Pinpoint the cell where the given text exists, returning its (X, Y) midpoint coordinate. 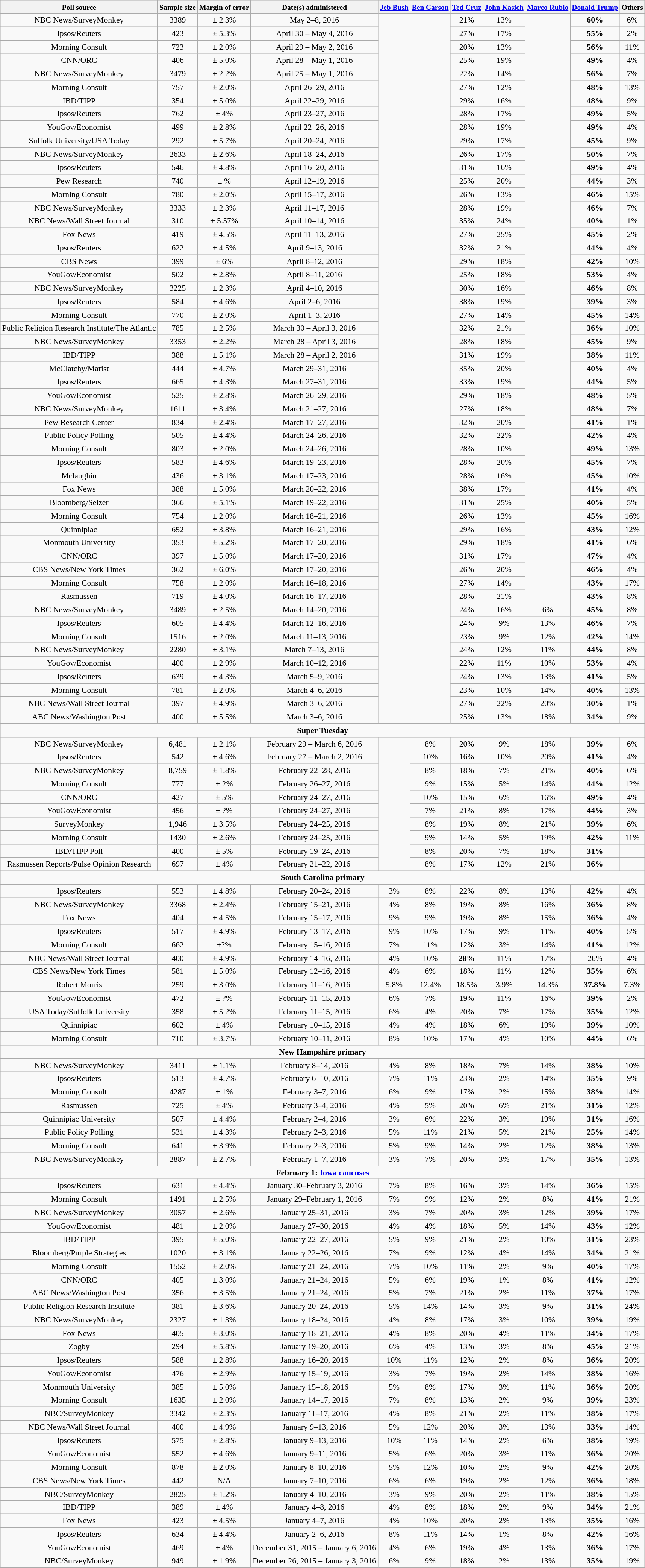
March 18–21, 2016 (314, 516)
546 (178, 168)
777 (178, 784)
± 5.5% (224, 717)
14.3% (548, 985)
February 11–16, 2016 (314, 985)
834 (178, 422)
723 (178, 47)
March 21–27, 2016 (314, 409)
Others (632, 7)
Super Tuesday (322, 730)
± 3.4% (224, 409)
± 5.3% (224, 34)
February 22–28, 2016 (314, 771)
780 (178, 194)
Date(s) administered (314, 7)
March 17–27, 2016 (314, 422)
622 (178, 248)
February 10–11, 2016 (314, 1038)
± % (224, 181)
50% (595, 154)
1,946 (178, 824)
March 27–31, 2016 (314, 382)
362 (178, 569)
April 11–13, 2016 (314, 235)
± 3.6% (224, 1307)
February 1: Iowa caucuses (322, 1173)
January 8–10, 2016 (314, 1467)
631 (178, 1186)
3353 (178, 342)
March 30 – April 3, 2016 (314, 328)
356 (178, 1293)
436 (178, 476)
456 (178, 811)
March 4–6, 2016 (314, 690)
3333 (178, 208)
January 9–11, 2016 (314, 1454)
Public Religion Research Institute/The Atlantic (79, 328)
634 (178, 1535)
292 (178, 141)
± 5.8% (224, 1347)
581 (178, 971)
575 (178, 1440)
3057 (178, 1213)
583 (178, 463)
± 6.0% (224, 569)
762 (178, 114)
354 (178, 101)
505 (178, 436)
April 29 – May 2, 2016 (314, 47)
Suffolk University/USA Today (79, 141)
Margin of error (224, 7)
Ted Cruz (467, 7)
395 (178, 1240)
725 (178, 1106)
2327 (178, 1320)
April 10–14, 2016 (314, 221)
April 20–24, 2016 (314, 141)
± 1.2% (224, 1494)
New Hampshire primary (322, 1052)
2633 (178, 154)
CBS News (79, 261)
April 28 – May 1, 2016 (314, 61)
N/A (224, 1481)
February 6–10, 2016 (314, 1079)
March 20–22, 2016 (314, 489)
March 7–13, 2016 (314, 650)
± 2.1% (224, 744)
January 4–7, 2016 (314, 1521)
± 2.7% (224, 1159)
507 (178, 1119)
January 11–17, 2016 (314, 1414)
665 (178, 382)
740 (178, 181)
3342 (178, 1414)
March 16–21, 2016 (314, 530)
March 10–12, 2016 (314, 663)
February 13–17, 2016 (314, 931)
Pew Research (79, 181)
February 12–16, 2016 (314, 971)
785 (178, 328)
± 6% (224, 261)
April 1–3, 2016 (314, 315)
641 (178, 1146)
37% (595, 1293)
± 3.8% (224, 530)
± 1.1% (224, 1066)
April 16–20, 2016 (314, 168)
513 (178, 1079)
878 (178, 1467)
719 (178, 597)
37.8% (595, 985)
February 14–16, 2016 (314, 958)
3389 (178, 20)
588 (178, 1360)
± 5.7% (224, 141)
John Kasich (504, 7)
January 29–February 1, 2016 (314, 1199)
March 5–9, 2016 (314, 677)
652 (178, 530)
January 19–20, 2016 (314, 1347)
April 8–11, 2016 (314, 275)
SurveyMonkey (79, 824)
Robert Morris (79, 985)
1491 (178, 1199)
January 7–10, 2016 (314, 1481)
3479 (178, 74)
South Carolina primary (322, 878)
Marco Rubio (548, 7)
542 (178, 757)
584 (178, 302)
January 2–6, 2016 (314, 1535)
6,481 (178, 744)
January 22–27, 2016 (314, 1240)
427 (178, 797)
3411 (178, 1066)
476 (178, 1374)
399 (178, 261)
525 (178, 395)
February 15–21, 2016 (314, 905)
Ben Carson (430, 7)
47% (595, 556)
February 1–7, 2016 (314, 1159)
January 4–10, 2016 (314, 1494)
Sample size (178, 7)
Quinnipiac University (79, 1119)
Jeb Bush (394, 7)
294 (178, 1347)
758 (178, 583)
March 11–13, 2016 (314, 637)
April 4–10, 2016 (314, 288)
697 (178, 864)
April 18–24, 2016 (314, 154)
February 3–4, 2016 (314, 1106)
± 2% (224, 784)
310 (178, 221)
472 (178, 998)
March 14–20, 2016 (314, 610)
1611 (178, 409)
55% (595, 34)
± 1.9% (224, 1561)
481 (178, 1226)
Donald Trump (595, 7)
444 (178, 369)
Poll source (79, 7)
April 8–12, 2016 (314, 261)
± 1.8% (224, 771)
December 31, 2015 – January 6, 2016 (314, 1548)
259 (178, 985)
April 22–29, 2016 (314, 101)
12.4% (430, 985)
April 30 – May 4, 2016 (314, 34)
3.9% (504, 985)
±?% (224, 945)
January 14–17, 2016 (314, 1400)
3368 (178, 905)
January 18–24, 2016 (314, 1320)
770 (178, 315)
May 2–8, 2016 (314, 20)
February 21–22, 2016 (314, 864)
442 (178, 1481)
419 (178, 235)
60% (595, 20)
January 30–February 3, 2016 (314, 1186)
Mclaughin (79, 476)
± 4.0% (224, 597)
381 (178, 1307)
± 3.7% (224, 1038)
639 (178, 677)
March 19–22, 2016 (314, 502)
18.5% (467, 985)
February 8–14, 2016 (314, 1066)
± 3.9% (224, 1146)
March 29–31, 2016 (314, 369)
January 20–24, 2016 (314, 1307)
7.3% (632, 985)
March 26–29, 2016 (314, 395)
358 (178, 1012)
February 2–4, 2016 (314, 1119)
January 18–21, 2016 (314, 1333)
404 (178, 918)
March 17–23, 2016 (314, 476)
± 1.3% (224, 1320)
366 (178, 502)
2825 (178, 1494)
± 1% (224, 1092)
552 (178, 1454)
April 23–27, 2016 (314, 114)
March 16–17, 2016 (314, 597)
8,759 (178, 771)
February 10–15, 2016 (314, 1025)
January 22–26, 2016 (314, 1253)
1552 (178, 1266)
531 (178, 1132)
Bloomberg/Selzer (79, 502)
January 15–18, 2016 (314, 1387)
March 12–16, 2016 (314, 623)
April 2–6, 2016 (314, 302)
757 (178, 87)
1020 (178, 1253)
February 27 – March 2, 2016 (314, 757)
February 20–24, 2016 (314, 891)
February 26–27, 2016 (314, 784)
517 (178, 931)
389 (178, 1507)
February 3–7, 2016 (314, 1092)
710 (178, 1038)
February 15–16, 2016 (314, 945)
April 22–26, 2016 (314, 128)
IBD/TIPP Poll (79, 851)
502 (178, 275)
553 (178, 891)
McClatchy/Marist (79, 369)
March 16–18, 2016 (314, 583)
353 (178, 543)
January 25–31, 2016 (314, 1213)
406 (178, 61)
April 12–19, 2016 (314, 181)
April 15–17, 2016 (314, 194)
Zogby (79, 1347)
4287 (178, 1092)
754 (178, 516)
1516 (178, 637)
Public Religion Research Institute (79, 1307)
February 15–17, 2016 (314, 918)
5.8% (394, 985)
3225 (178, 288)
Rasmussen Reports/Pulse Opinion Research (79, 864)
949 (178, 1561)
December 26, 2015 – January 3, 2016 (314, 1561)
January 4–8, 2016 (314, 1507)
March 28 – April 3, 2016 (314, 342)
2280 (178, 650)
April 26–29, 2016 (314, 87)
Bloomberg/Purple Strategies (79, 1253)
January 16–20, 2016 (314, 1360)
1430 (178, 838)
469 (178, 1548)
February 29 – March 6, 2016 (314, 744)
April 11–17, 2016 (314, 208)
March 28 – April 2, 2016 (314, 355)
2887 (178, 1159)
3489 (178, 610)
USA Today/Suffolk University (79, 1012)
March 19–23, 2016 (314, 463)
± 5.57% (224, 221)
February 19–24, 2016 (314, 851)
602 (178, 1025)
781 (178, 690)
662 (178, 945)
499 (178, 128)
April 9–13, 2016 (314, 248)
1635 (178, 1400)
605 (178, 623)
Pew Research Center (79, 422)
January 27–30, 2016 (314, 1226)
April 25 – May 1, 2016 (314, 74)
385 (178, 1387)
803 (178, 449)
January 15–19, 2016 (314, 1374)
